Pinpoint the cell where the given text exists, returning its (X, Y) midpoint coordinate. 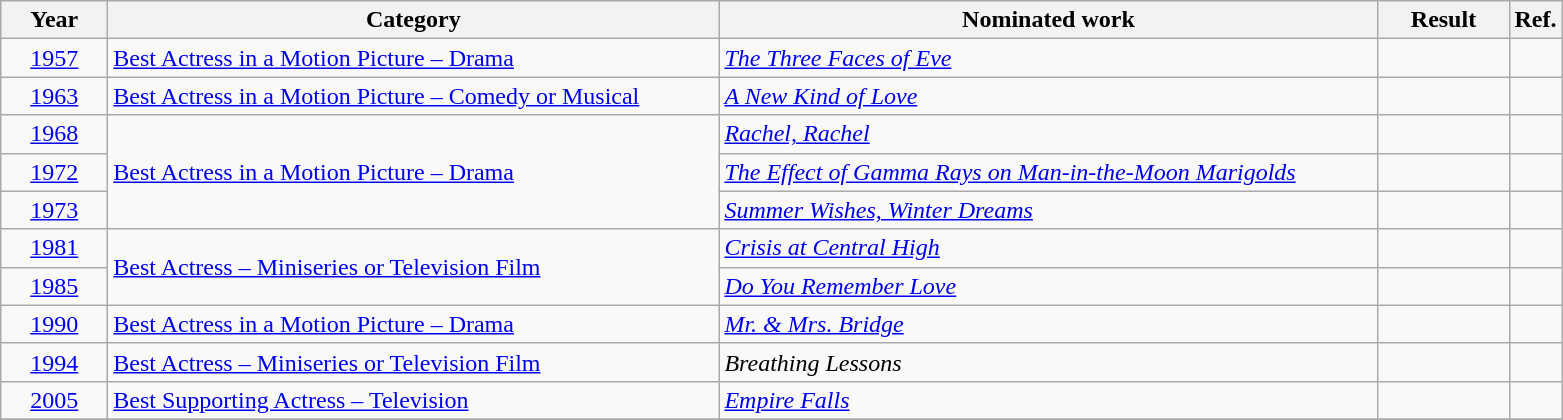
Year (54, 20)
A New Kind of Love (1048, 96)
Ref. (1536, 20)
Breathing Lessons (1048, 362)
Summer Wishes, Winter Dreams (1048, 210)
1957 (54, 58)
Do You Remember Love (1048, 286)
Crisis at Central High (1048, 248)
1994 (54, 362)
Category (414, 20)
Nominated work (1048, 20)
1972 (54, 172)
Best Actress in a Motion Picture – Comedy or Musical (414, 96)
Result (1444, 20)
1981 (54, 248)
The Three Faces of Eve (1048, 58)
1990 (54, 324)
2005 (54, 400)
The Effect of Gamma Rays on Man-in-the-Moon Marigolds (1048, 172)
Mr. & Mrs. Bridge (1048, 324)
1973 (54, 210)
1968 (54, 134)
1985 (54, 286)
Rachel, Rachel (1048, 134)
Best Supporting Actress – Television (414, 400)
1963 (54, 96)
Empire Falls (1048, 400)
